Provide the [X, Y] coordinate of the cell's center where the given text is located.  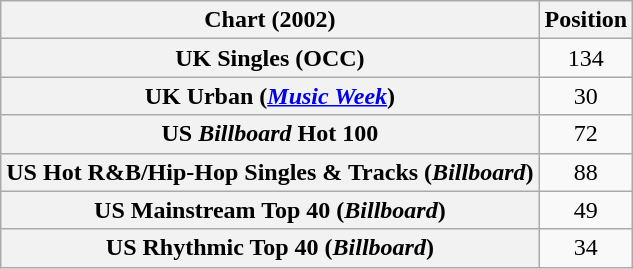
49 [586, 210]
US Billboard Hot 100 [270, 134]
Position [586, 20]
US Rhythmic Top 40 (Billboard) [270, 248]
US Hot R&B/Hip-Hop Singles & Tracks (Billboard) [270, 172]
US Mainstream Top 40 (Billboard) [270, 210]
30 [586, 96]
UK Urban (Music Week) [270, 96]
134 [586, 58]
88 [586, 172]
72 [586, 134]
UK Singles (OCC) [270, 58]
34 [586, 248]
Chart (2002) [270, 20]
